From the cell containing the given text, extract its center point as [X, Y] coordinate. 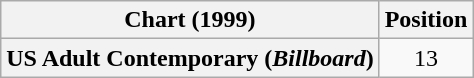
Position [426, 20]
US Adult Contemporary (Billboard) [190, 58]
Chart (1999) [190, 20]
13 [426, 58]
